Scan for the cell matching the given text and deliver its [X, Y] coordinate at center. 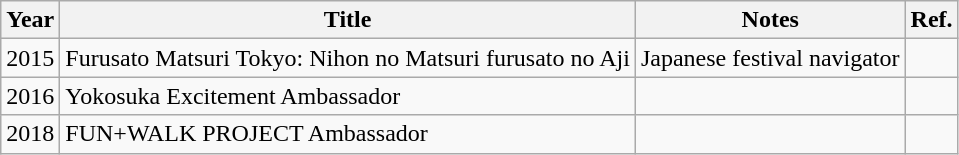
FUN+WALK PROJECT Ambassador [348, 134]
Furusato Matsuri Tokyo: Nihon no Matsuri furusato no Aji [348, 58]
2018 [30, 134]
Yokosuka Excitement Ambassador [348, 96]
2016 [30, 96]
2015 [30, 58]
Ref. [932, 20]
Japanese festival navigator [770, 58]
Notes [770, 20]
Title [348, 20]
Year [30, 20]
